Return [X, Y] of the center of cell containing provided text 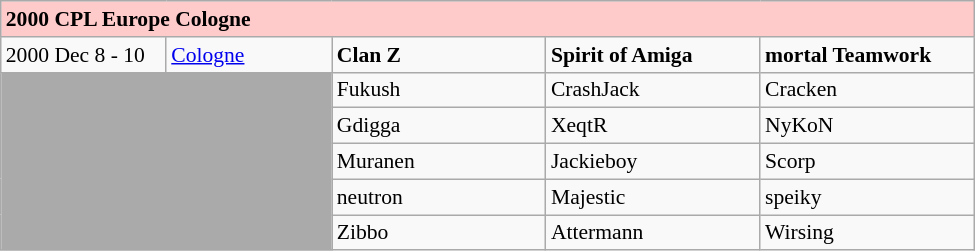
NyKoN [867, 126]
Zibbo [439, 232]
Fukush [439, 90]
speiky [867, 197]
CrashJack [653, 90]
Majestic [653, 197]
neutron [439, 197]
XeqtR [653, 126]
2000 Dec 8 - 10 [84, 54]
Clan Z [439, 54]
Jackieboy [653, 161]
Cologne [248, 54]
Muranen [439, 161]
Spirit of Amiga [653, 54]
Gdigga [439, 126]
Cracken [867, 90]
mortal Teamwork [867, 54]
Scorp [867, 161]
Attermann [653, 232]
Wirsing [867, 232]
2000 CPL Europe Cologne [488, 19]
